Provide the [x, y] coordinate of the cell's center where the given text is located.  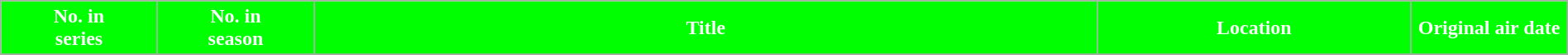
No. inseries [79, 28]
Original air date [1489, 28]
No. inseason [235, 28]
Title [706, 28]
Location [1254, 28]
